Identify which cell holds the provided text, then report its [x, y] central coordinate. 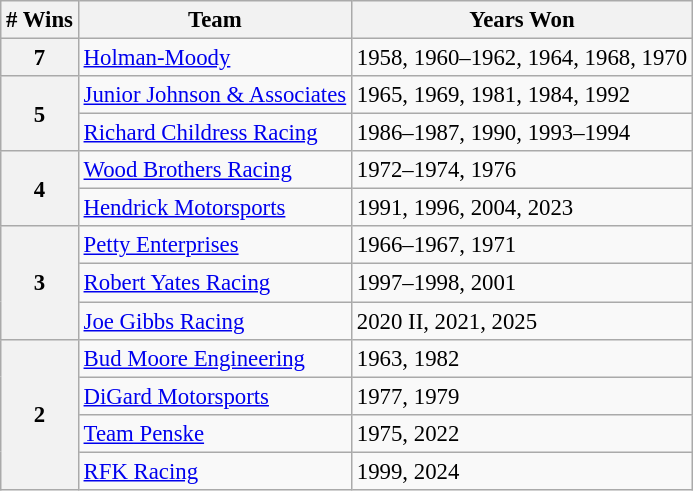
5 [40, 114]
RFK Racing [214, 471]
1999, 2024 [522, 471]
7 [40, 58]
1975, 2022 [522, 433]
Bud Moore Engineering [214, 358]
Junior Johnson & Associates [214, 95]
1997–1998, 2001 [522, 283]
4 [40, 188]
1966–1967, 1971 [522, 245]
Petty Enterprises [214, 245]
2 [40, 414]
DiGard Motorsports [214, 396]
1958, 1960–1962, 1964, 1968, 1970 [522, 58]
2020 II, 2021, 2025 [522, 321]
1977, 1979 [522, 396]
1965, 1969, 1981, 1984, 1992 [522, 95]
Robert Yates Racing [214, 283]
Richard Childress Racing [214, 133]
1963, 1982 [522, 358]
Joe Gibbs Racing [214, 321]
Hendrick Motorsports [214, 208]
3 [40, 282]
Holman-Moody [214, 58]
Team [214, 20]
1972–1974, 1976 [522, 170]
1991, 1996, 2004, 2023 [522, 208]
Team Penske [214, 433]
1986–1987, 1990, 1993–1994 [522, 133]
Years Won [522, 20]
Wood Brothers Racing [214, 170]
# Wins [40, 20]
